Detect which cell encompasses the target text, then output its (X, Y) center coordinate. 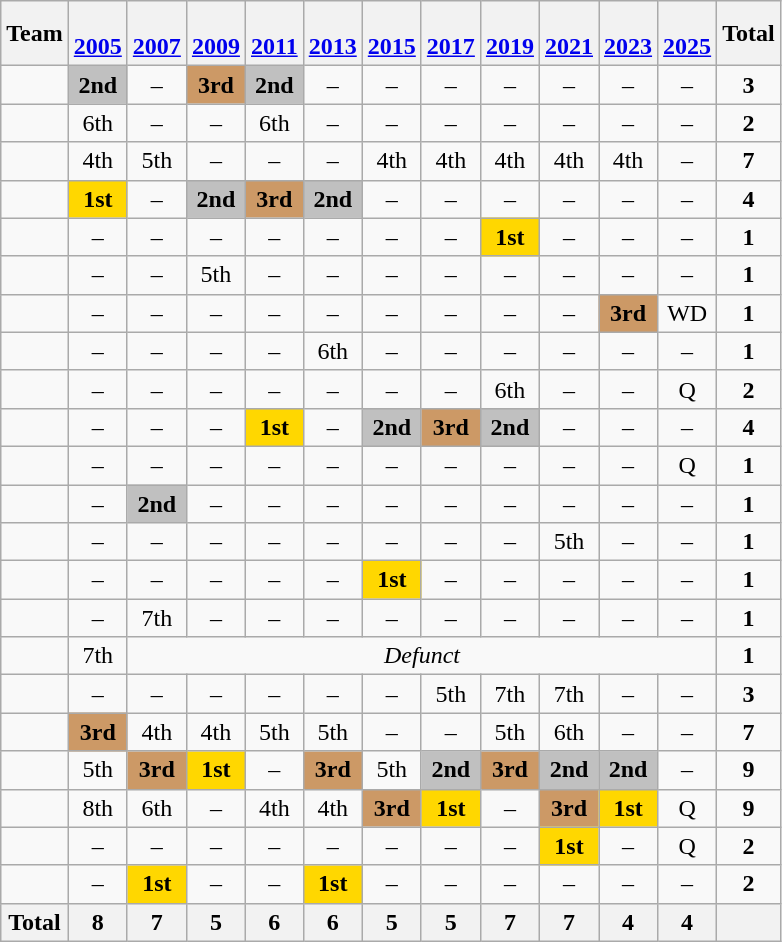
Team (35, 34)
2005 (98, 34)
2007 (156, 34)
2019 (510, 34)
2015 (392, 34)
2023 (628, 34)
2009 (216, 34)
8th (98, 808)
2025 (688, 34)
2013 (332, 34)
2021 (568, 34)
WD (688, 313)
2017 (450, 34)
2011 (274, 34)
8 (98, 922)
Defunct (422, 656)
